Search for the cell housing the specified text and yield its (x, y) center coordinate. 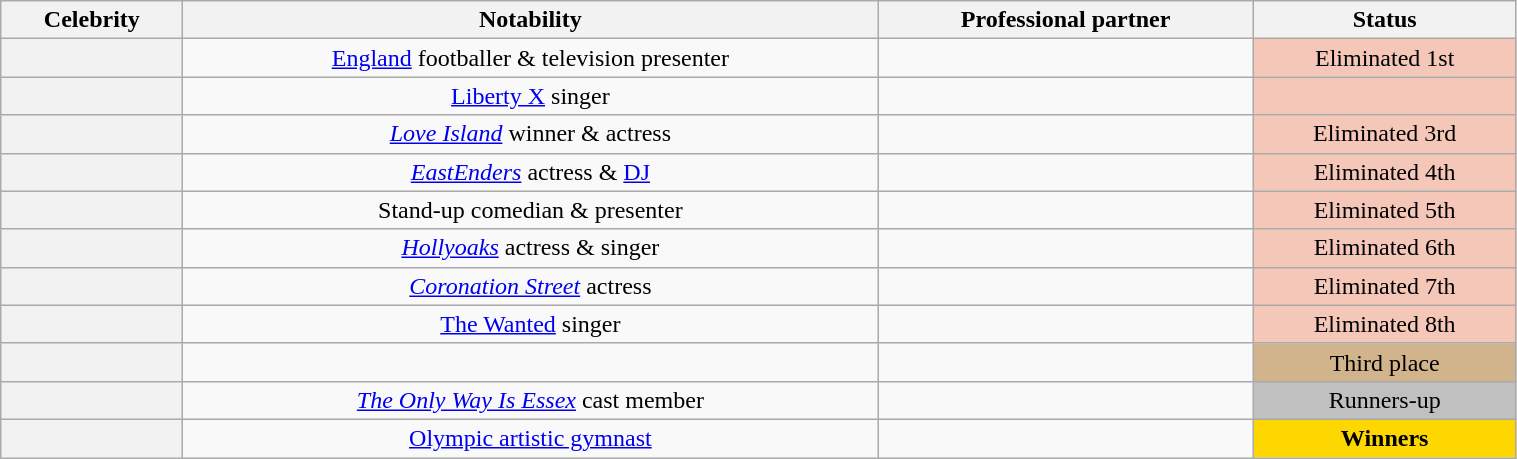
Love Island winner & actress (530, 134)
Eliminated 4th (1384, 172)
Coronation Street actress (530, 286)
Status (1384, 20)
Runners-up (1384, 400)
The Only Way Is Essex cast member (530, 400)
Eliminated 8th (1384, 324)
Notability (530, 20)
Olympic artistic gymnast (530, 438)
Eliminated 1st (1384, 58)
Third place (1384, 362)
Professional partner (1066, 20)
EastEnders actress & DJ (530, 172)
Hollyoaks actress & singer (530, 248)
Liberty X singer (530, 96)
Eliminated 5th (1384, 210)
England footballer & television presenter (530, 58)
Winners (1384, 438)
Eliminated 3rd (1384, 134)
Celebrity (92, 20)
The Wanted singer (530, 324)
Eliminated 6th (1384, 248)
Eliminated 7th (1384, 286)
Stand-up comedian & presenter (530, 210)
